Identify which cell holds the provided text, then report its (X, Y) central coordinate. 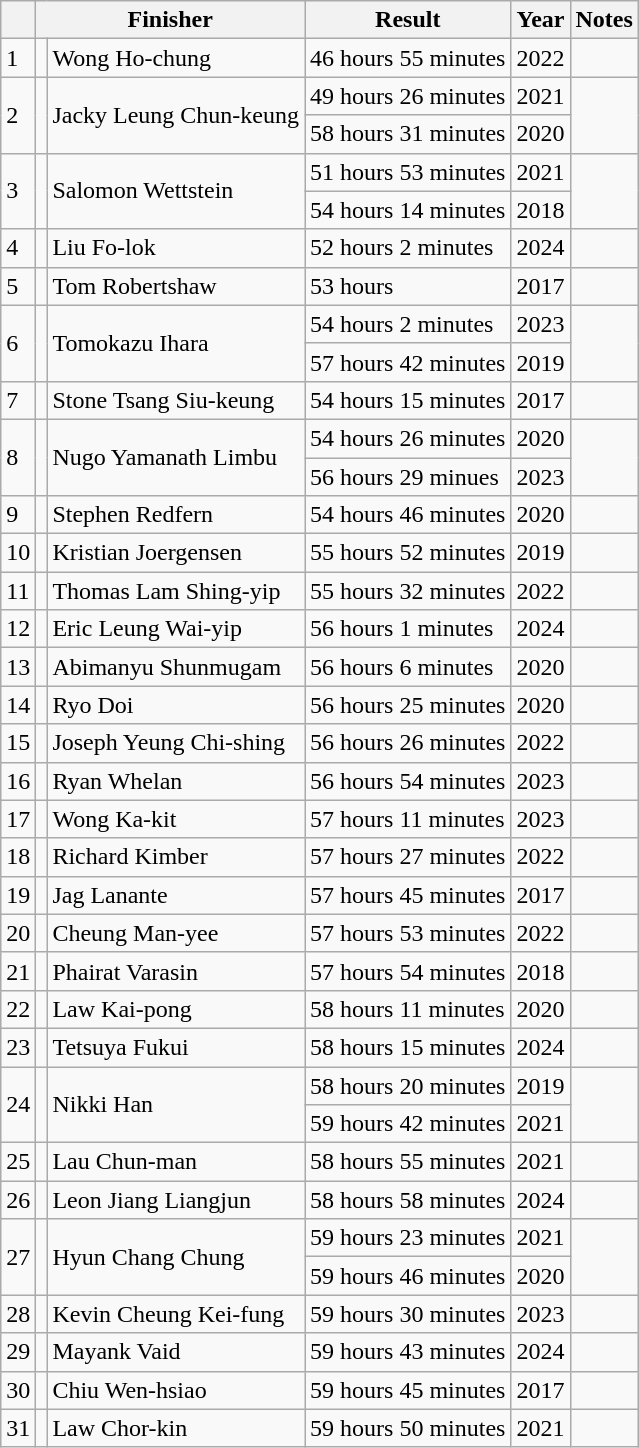
13 (18, 667)
59 hours 43 minutes (408, 1352)
23 (18, 1047)
Kevin Cheung Kei-fung (176, 1314)
57 hours 42 minutes (408, 362)
Law Chor-kin (176, 1428)
16 (18, 781)
56 hours 1 minutes (408, 629)
7 (18, 400)
57 hours 27 minutes (408, 857)
Tomokazu Ihara (176, 343)
12 (18, 629)
30 (18, 1390)
19 (18, 895)
58 hours 58 minutes (408, 1200)
Tom Robertshaw (176, 286)
1 (18, 58)
6 (18, 343)
58 hours 11 minutes (408, 1009)
54 hours 2 minutes (408, 324)
Eric Leung Wai-yip (176, 629)
22 (18, 1009)
Law Kai-pong (176, 1009)
57 hours 11 minutes (408, 819)
17 (18, 819)
54 hours 26 minutes (408, 438)
20 (18, 933)
4 (18, 248)
54 hours 46 minutes (408, 515)
56 hours 26 minutes (408, 743)
Joseph Yeung Chi-shing (176, 743)
Tetsuya Fukui (176, 1047)
Jag Lanante (176, 895)
26 (18, 1200)
54 hours 14 minutes (408, 210)
Nikki Han (176, 1104)
Notes (604, 20)
Mayank Vaid (176, 1352)
Hyun Chang Chung (176, 1257)
58 hours 31 minutes (408, 134)
27 (18, 1257)
56 hours 54 minutes (408, 781)
55 hours 32 minutes (408, 591)
59 hours 46 minutes (408, 1276)
Cheung Man-yee (176, 933)
58 hours 55 minutes (408, 1162)
21 (18, 971)
18 (18, 857)
53 hours (408, 286)
Ryo Doi (176, 705)
Kristian Joergensen (176, 553)
Richard Kimber (176, 857)
56 hours 6 minutes (408, 667)
58 hours 15 minutes (408, 1047)
Year (540, 20)
Jacky Leung Chun-keung (176, 115)
24 (18, 1104)
59 hours 42 minutes (408, 1124)
52 hours 2 minutes (408, 248)
Phairat Varasin (176, 971)
Abimanyu Shunmugam (176, 667)
55 hours 52 minutes (408, 553)
49 hours 26 minutes (408, 96)
2 (18, 115)
8 (18, 457)
51 hours 53 minutes (408, 172)
15 (18, 743)
9 (18, 515)
56 hours 29 minues (408, 477)
11 (18, 591)
Thomas Lam Shing-yip (176, 591)
57 hours 53 minutes (408, 933)
58 hours 20 minutes (408, 1085)
31 (18, 1428)
Stephen Redfern (176, 515)
46 hours 55 minutes (408, 58)
5 (18, 286)
Salomon Wettstein (176, 191)
57 hours 54 minutes (408, 971)
Result (408, 20)
Wong Ho-chung (176, 58)
Leon Jiang Liangjun (176, 1200)
Finisher (170, 20)
Wong Ka-kit (176, 819)
59 hours 23 minutes (408, 1238)
Nugo Yamanath Limbu (176, 457)
28 (18, 1314)
Ryan Whelan (176, 781)
59 hours 50 minutes (408, 1428)
54 hours 15 minutes (408, 400)
Stone Tsang Siu-keung (176, 400)
Lau Chun-man (176, 1162)
29 (18, 1352)
57 hours 45 minutes (408, 895)
25 (18, 1162)
Liu Fo-lok (176, 248)
Chiu Wen-hsiao (176, 1390)
3 (18, 191)
59 hours 30 minutes (408, 1314)
14 (18, 705)
10 (18, 553)
56 hours 25 minutes (408, 705)
59 hours 45 minutes (408, 1390)
